Capture the cell that displays the provided text and extract its [x, y] central coordinate. 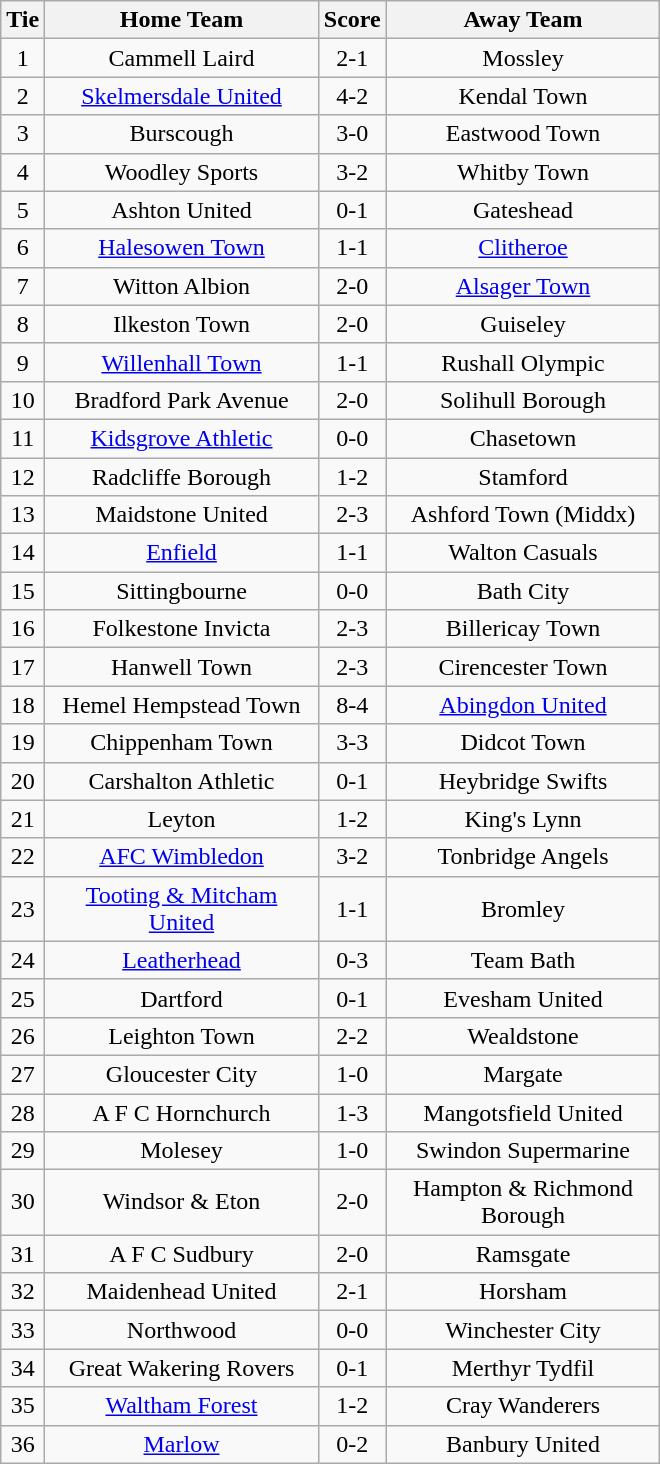
Sittingbourne [182, 591]
Bradford Park Avenue [182, 400]
Ramsgate [523, 1254]
Heybridge Swifts [523, 781]
20 [23, 781]
Hampton & Richmond Borough [523, 1202]
AFC Wimbledon [182, 857]
Eastwood Town [523, 134]
30 [23, 1202]
Wealdstone [523, 1036]
Witton Albion [182, 286]
16 [23, 629]
5 [23, 210]
17 [23, 667]
Stamford [523, 477]
12 [23, 477]
Hemel Hempstead Town [182, 705]
3 [23, 134]
8 [23, 324]
1-3 [352, 1113]
Kendal Town [523, 96]
Mossley [523, 58]
Maidstone United [182, 515]
Windsor & Eton [182, 1202]
Clitheroe [523, 248]
Walton Casuals [523, 553]
Northwood [182, 1330]
Guiseley [523, 324]
1 [23, 58]
Whitby Town [523, 172]
7 [23, 286]
Molesey [182, 1151]
25 [23, 998]
Great Wakering Rovers [182, 1368]
Swindon Supermarine [523, 1151]
Ilkeston Town [182, 324]
11 [23, 438]
Radcliffe Borough [182, 477]
Away Team [523, 20]
Waltham Forest [182, 1406]
Abingdon United [523, 705]
Leighton Town [182, 1036]
Merthyr Tydfil [523, 1368]
6 [23, 248]
Team Bath [523, 960]
21 [23, 819]
3-0 [352, 134]
26 [23, 1036]
14 [23, 553]
Rushall Olympic [523, 362]
Tonbridge Angels [523, 857]
Skelmersdale United [182, 96]
Maidenhead United [182, 1292]
4 [23, 172]
27 [23, 1074]
8-4 [352, 705]
Cirencester Town [523, 667]
Marlow [182, 1444]
Willenhall Town [182, 362]
Solihull Borough [523, 400]
Burscough [182, 134]
24 [23, 960]
22 [23, 857]
Woodley Sports [182, 172]
Home Team [182, 20]
Hanwell Town [182, 667]
Horsham [523, 1292]
Margate [523, 1074]
Tie [23, 20]
Dartford [182, 998]
Bromley [523, 908]
Leyton [182, 819]
Cray Wanderers [523, 1406]
28 [23, 1113]
34 [23, 1368]
4-2 [352, 96]
Banbury United [523, 1444]
Folkestone Invicta [182, 629]
Enfield [182, 553]
19 [23, 743]
32 [23, 1292]
Kidsgrove Athletic [182, 438]
Gateshead [523, 210]
0-3 [352, 960]
Billericay Town [523, 629]
Chippenham Town [182, 743]
King's Lynn [523, 819]
Winchester City [523, 1330]
10 [23, 400]
23 [23, 908]
Didcot Town [523, 743]
31 [23, 1254]
A F C Hornchurch [182, 1113]
33 [23, 1330]
Alsager Town [523, 286]
A F C Sudbury [182, 1254]
35 [23, 1406]
13 [23, 515]
2 [23, 96]
9 [23, 362]
18 [23, 705]
Tooting & Mitcham United [182, 908]
0-2 [352, 1444]
Leatherhead [182, 960]
Cammell Laird [182, 58]
Halesowen Town [182, 248]
Ashton United [182, 210]
29 [23, 1151]
Bath City [523, 591]
15 [23, 591]
Chasetown [523, 438]
Mangotsfield United [523, 1113]
2-2 [352, 1036]
Ashford Town (Middx) [523, 515]
Score [352, 20]
Carshalton Athletic [182, 781]
Evesham United [523, 998]
3-3 [352, 743]
36 [23, 1444]
Gloucester City [182, 1074]
